Return (X, Y) of the center of cell containing provided text 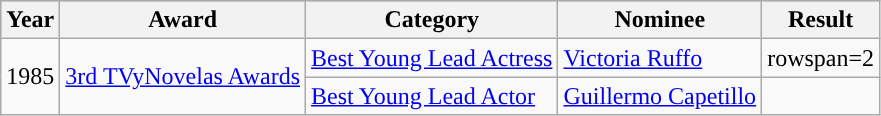
Nominee (660, 20)
Result (821, 20)
1985 (30, 77)
Year (30, 20)
Guillermo Capetillo (660, 96)
Category (432, 20)
Award (183, 20)
3rd TVyNovelas Awards (183, 77)
Best Young Lead Actor (432, 96)
Best Young Lead Actress (432, 58)
rowspan=2 (821, 58)
Victoria Ruffo (660, 58)
